Scan for the cell matching the given text and deliver its (x, y) coordinate at center. 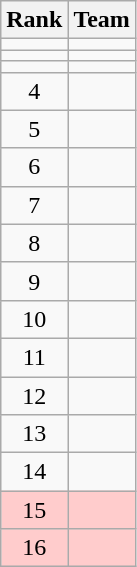
8 (34, 243)
15 (34, 510)
6 (34, 167)
7 (34, 205)
10 (34, 319)
5 (34, 129)
9 (34, 281)
Rank (34, 20)
4 (34, 91)
Team (102, 20)
14 (34, 472)
12 (34, 395)
11 (34, 357)
16 (34, 548)
13 (34, 434)
